Provide the [X, Y] coordinate of the cell's center where the given text is located.  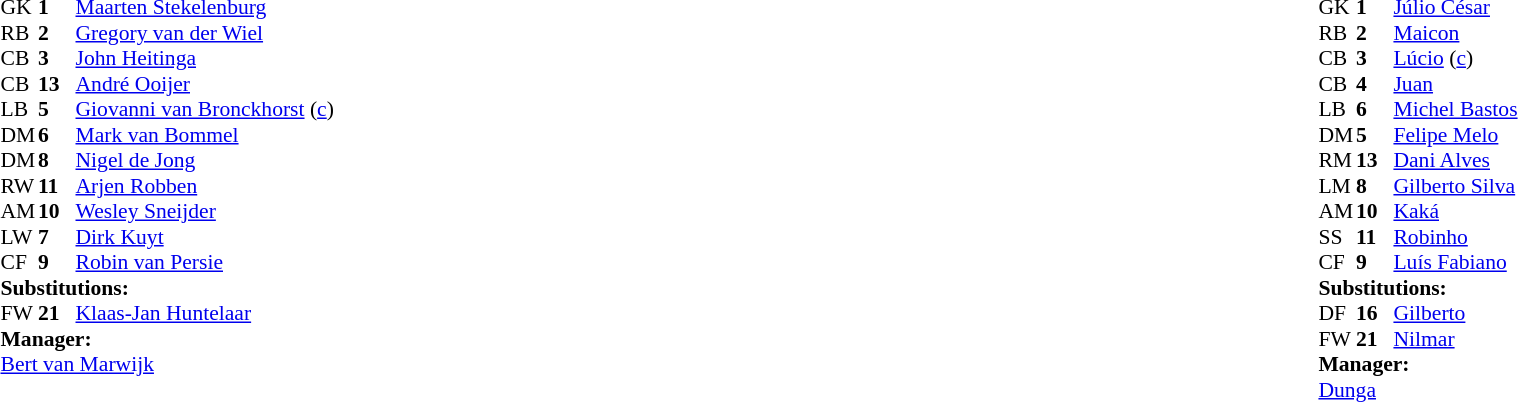
Gilberto Silva [1455, 186]
Klaas-Jan Huntelaar [205, 313]
16 [1375, 313]
Felipe Melo [1455, 135]
Dani Alves [1455, 161]
Giovanni van Bronckhorst (c) [205, 109]
LW [19, 237]
Gilberto [1455, 313]
Maicon [1455, 33]
Dirk Kuyt [205, 237]
Wesley Sneijder [205, 211]
André Ooijer [205, 84]
7 [57, 237]
Nigel de Jong [205, 161]
Robin van Persie [205, 263]
Robinho [1455, 237]
Kaká [1455, 211]
DF [1337, 313]
Mark van Bommel [205, 135]
Luís Fabiano [1455, 263]
4 [1375, 84]
LM [1337, 186]
RW [19, 186]
Arjen Robben [205, 186]
Michel Bastos [1455, 109]
Nilmar [1455, 339]
Lúcio (c) [1455, 59]
RM [1337, 161]
Bert van Marwijk [166, 365]
Juan [1455, 84]
John Heitinga [205, 59]
Gregory van der Wiel [205, 33]
SS [1337, 237]
